Output the (X, Y) coordinate of the center of the cell containing the given text.  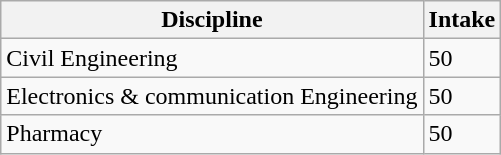
Discipline (212, 20)
Civil Engineering (212, 58)
Pharmacy (212, 134)
Intake (462, 20)
Electronics & communication Engineering (212, 96)
